Return the (X, Y) coordinate for the center point of the cell that contains the specified text.  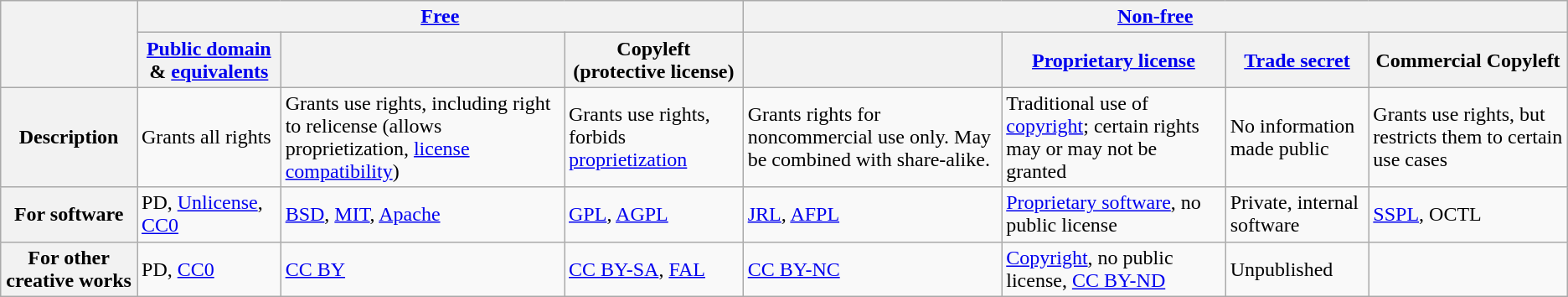
Grants use rights, but restricts them to certain use cases (1467, 138)
Commercial Copyleft (1467, 60)
For other creative works (69, 268)
Description (69, 138)
Non-free (1155, 17)
BSD, MIT, Apache (422, 215)
Free (441, 17)
Public domain & equivalents (209, 60)
CC BY-SA, FAL (654, 268)
CC BY (422, 268)
SSPL, OCTL (1467, 215)
Trade secret (1297, 60)
Copyright, no public license, CC BY-ND (1114, 268)
Grants use rights, including right to relicense (allows proprietization, license compatibility) (422, 138)
Unpublished (1297, 268)
No information made public (1297, 138)
Proprietary license (1114, 60)
PD, Unlicense, CC0 (209, 215)
Private, internal software (1297, 215)
Grants all rights (209, 138)
GPL, AGPL (654, 215)
Copyleft (protective license) (654, 60)
Traditional use of copyright; certain rights may or may not be granted (1114, 138)
Grants rights for noncommercial use only. May be combined with share-alike. (873, 138)
PD, CC0 (209, 268)
JRL, AFPL (873, 215)
Proprietary software, no public license (1114, 215)
Grants use rights, forbids proprietization (654, 138)
For software (69, 215)
CC BY-NC (873, 268)
